Find where the given text appears and provide that cell's center as (X, Y) coordinate. 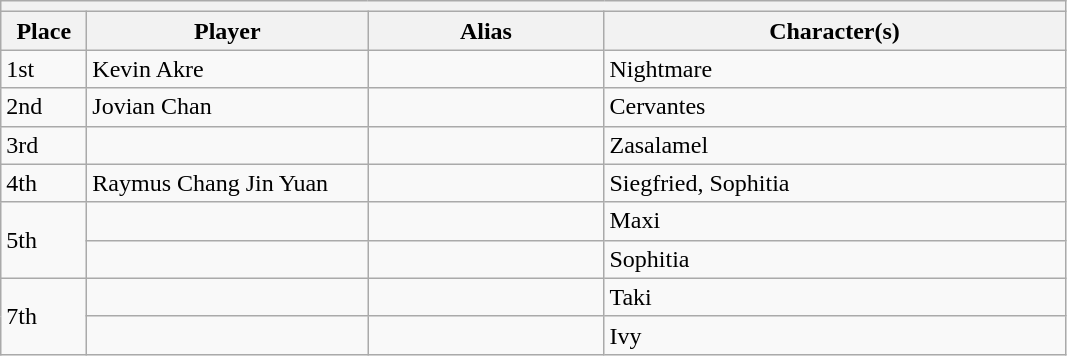
Jovian Chan (228, 107)
Cervantes (834, 107)
Place (44, 31)
Zasalamel (834, 145)
3rd (44, 145)
Nightmare (834, 69)
Alias (486, 31)
Maxi (834, 221)
Kevin Akre (228, 69)
Ivy (834, 335)
Character(s) (834, 31)
4th (44, 183)
Taki (834, 297)
Siegfried, Sophitia (834, 183)
5th (44, 240)
1st (44, 69)
Sophitia (834, 259)
7th (44, 316)
Player (228, 31)
Raymus Chang Jin Yuan (228, 183)
2nd (44, 107)
